Output the [X, Y] coordinate of the center of the cell containing the given text.  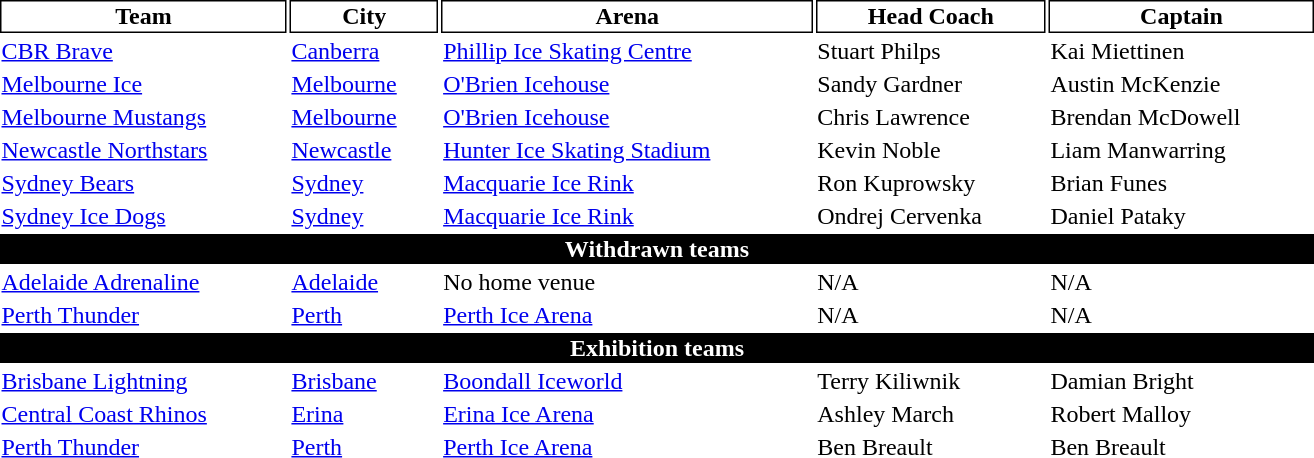
Daniel Pataky [1182, 216]
Arena [628, 16]
Perth Thunder [144, 315]
Sydney Ice Dogs [144, 216]
Damian Bright [1182, 381]
Stuart Philps [931, 51]
Adelaide Adrenaline [144, 282]
Head Coach [931, 16]
Melbourne Ice [144, 84]
Perth Ice Arena [628, 315]
Erina [364, 414]
Robert Malloy [1182, 414]
Boondall Iceworld [628, 381]
Phillip Ice Skating Centre [628, 51]
Sydney Bears [144, 183]
Withdrawn teams [657, 249]
Kevin Noble [931, 150]
Sandy Gardner [931, 84]
Chris Lawrence [931, 117]
Adelaide [364, 282]
Erina Ice Arena [628, 414]
Brisbane [364, 381]
City [364, 16]
Newcastle Northstars [144, 150]
Central Coast Rhinos [144, 414]
Newcastle [364, 150]
No home venue [628, 282]
Liam Manwarring [1182, 150]
Brendan McDowell [1182, 117]
Ron Kuprowsky [931, 183]
Canberra [364, 51]
Kai Miettinen [1182, 51]
Brian Funes [1182, 183]
Team [144, 16]
Terry Kiliwnik [931, 381]
Brisbane Lightning [144, 381]
Ondrej Cervenka [931, 216]
Austin McKenzie [1182, 84]
Exhibition teams [657, 348]
Melbourne Mustangs [144, 117]
Perth [364, 315]
Hunter Ice Skating Stadium [628, 150]
CBR Brave [144, 51]
Captain [1182, 16]
Ashley March [931, 414]
